Find where the given text appears and provide that cell's center as (X, Y) coordinate. 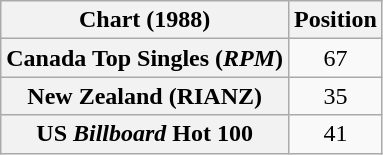
US Billboard Hot 100 (145, 134)
41 (336, 134)
Chart (1988) (145, 20)
35 (336, 96)
Canada Top Singles (RPM) (145, 58)
Position (336, 20)
New Zealand (RIANZ) (145, 96)
67 (336, 58)
